Extract the [X, Y] coordinate from the center of the cell holding the provided text.  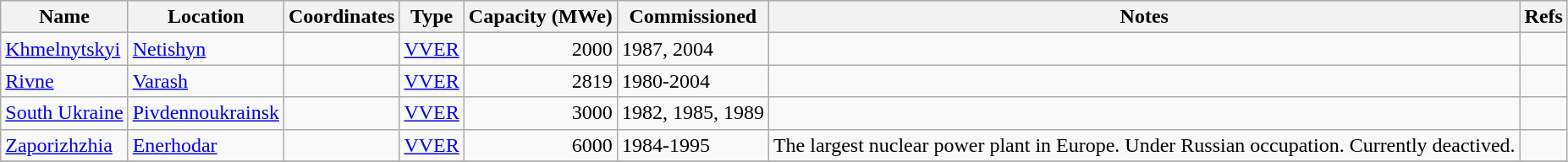
Coordinates [342, 17]
1987, 2004 [692, 49]
6000 [540, 145]
Notes [1144, 17]
Commissioned [692, 17]
1982, 1985, 1989 [692, 113]
Type [432, 17]
Enerhodar [206, 145]
Khmelnytskyi [64, 49]
Netishyn [206, 49]
Pivdennoukrainsk [206, 113]
Varash [206, 81]
South Ukraine [64, 113]
The largest nuclear power plant in Europe. Under Russian occupation. Currently deactived. [1144, 145]
Refs [1543, 17]
Location [206, 17]
Zaporizhzhia [64, 145]
3000 [540, 113]
1984-1995 [692, 145]
Name [64, 17]
Rivne [64, 81]
2819 [540, 81]
2000 [540, 49]
1980-2004 [692, 81]
Capacity (MWe) [540, 17]
